Output the (x, y) coordinate of the center of the cell containing the given text.  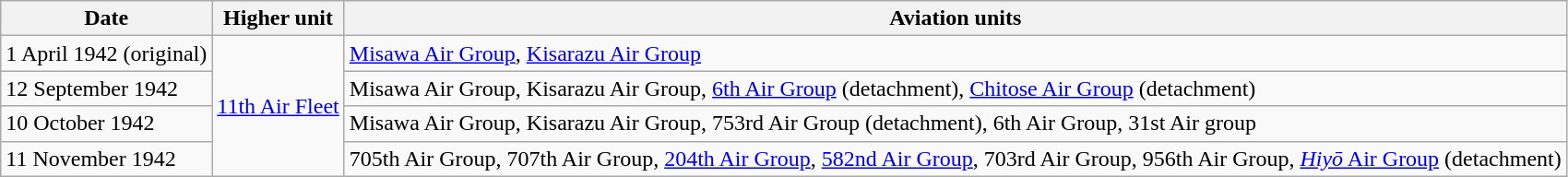
11th Air Fleet (279, 106)
Date (107, 18)
Misawa Air Group, Kisarazu Air Group, 753rd Air Group (detachment), 6th Air Group, 31st Air group (956, 124)
Misawa Air Group, Kisarazu Air Group, 6th Air Group (detachment), Chitose Air Group (detachment) (956, 88)
705th Air Group, 707th Air Group, 204th Air Group, 582nd Air Group, 703rd Air Group, 956th Air Group, Hiyō Air Group (detachment) (956, 159)
1 April 1942 (original) (107, 53)
Higher unit (279, 18)
Misawa Air Group, Kisarazu Air Group (956, 53)
12 September 1942 (107, 88)
10 October 1942 (107, 124)
Aviation units (956, 18)
11 November 1942 (107, 159)
